Output the (X, Y) coordinate of the center of the cell containing the given text.  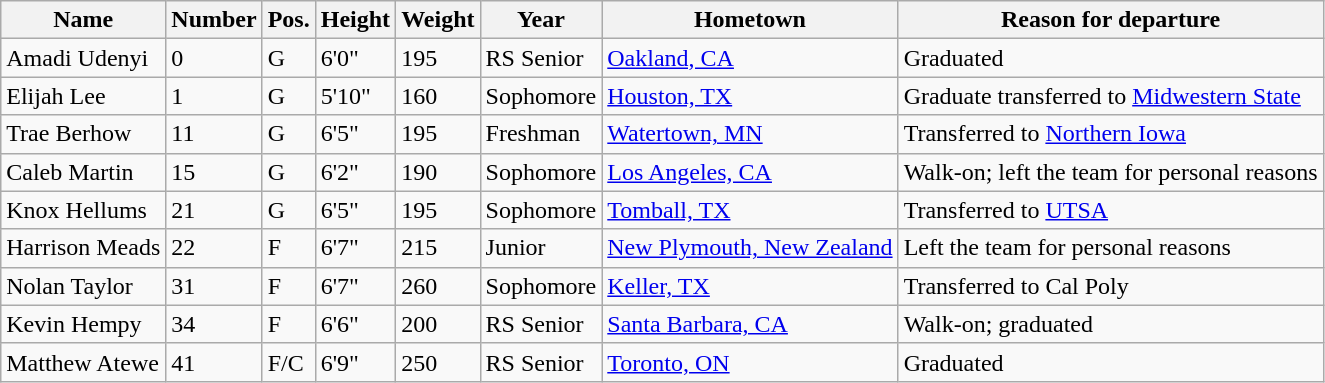
Walk-on; left the team for personal reasons (1110, 172)
Junior (541, 248)
Harrison Meads (84, 248)
160 (438, 96)
6'2" (355, 172)
15 (214, 172)
Houston, TX (750, 96)
21 (214, 210)
22 (214, 248)
0 (214, 58)
Transferred to UTSA (1110, 210)
Los Angeles, CA (750, 172)
260 (438, 286)
Toronto, ON (750, 362)
Hometown (750, 20)
34 (214, 324)
6'9" (355, 362)
Transferred to Northern Iowa (1110, 134)
Caleb Martin (84, 172)
5'10" (355, 96)
215 (438, 248)
Watertown, MN (750, 134)
200 (438, 324)
Matthew Atewe (84, 362)
1 (214, 96)
Reason for departure (1110, 20)
Kevin Hempy (84, 324)
6'0" (355, 58)
Elijah Lee (84, 96)
Transferred to Cal Poly (1110, 286)
F/C (288, 362)
Walk-on; graduated (1110, 324)
Height (355, 20)
190 (438, 172)
Tomball, TX (750, 210)
New Plymouth, New Zealand (750, 248)
Keller, TX (750, 286)
Year (541, 20)
250 (438, 362)
41 (214, 362)
Left the team for personal reasons (1110, 248)
6'6" (355, 324)
Number (214, 20)
Freshman (541, 134)
31 (214, 286)
11 (214, 134)
Pos. (288, 20)
Nolan Taylor (84, 286)
Amadi Udenyi (84, 58)
Name (84, 20)
Weight (438, 20)
Knox Hellums (84, 210)
Santa Barbara, CA (750, 324)
Oakland, CA (750, 58)
Trae Berhow (84, 134)
Graduate transferred to Midwestern State (1110, 96)
